Locate the cell with the specified text and output its [x, y] center coordinate. 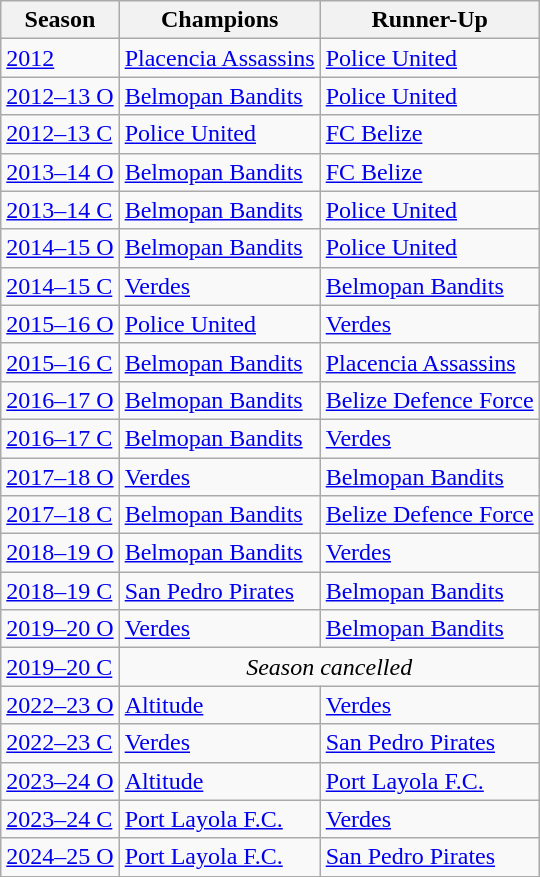
2013–14 O [60, 172]
Season [60, 20]
2014–15 O [60, 248]
2022–23 O [60, 705]
2015–16 C [60, 362]
2019–20 O [60, 629]
2016–17 O [60, 400]
2023–24 C [60, 819]
2016–17 C [60, 438]
2024–25 O [60, 857]
2013–14 C [60, 210]
2017–18 C [60, 515]
Champions [220, 20]
2012–13 C [60, 134]
2018–19 C [60, 591]
2012 [60, 58]
2012–13 O [60, 96]
2018–19 O [60, 553]
2023–24 O [60, 781]
2022–23 C [60, 743]
Season cancelled [329, 667]
2017–18 O [60, 477]
2019–20 C [60, 667]
2014–15 C [60, 286]
2015–16 O [60, 324]
Runner-Up [430, 20]
